Identify which cell holds the provided text, then report its [X, Y] central coordinate. 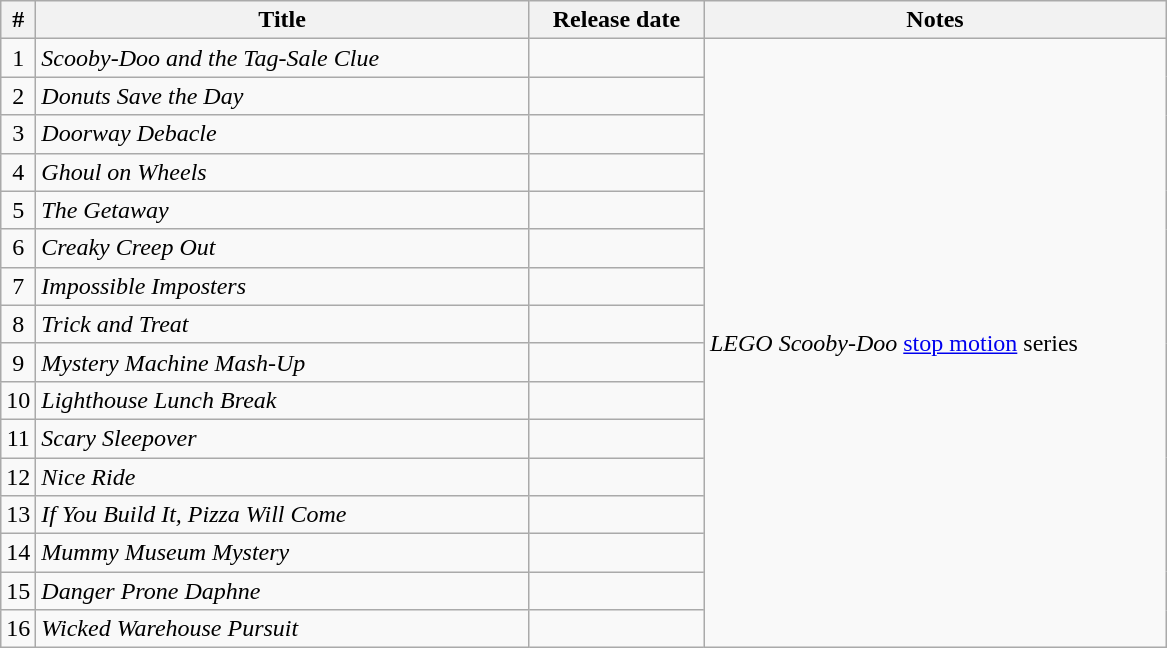
# [18, 20]
4 [18, 172]
Trick and Treat [282, 324]
Donuts Save the Day [282, 96]
Mummy Museum Mystery [282, 553]
2 [18, 96]
16 [18, 629]
14 [18, 553]
13 [18, 515]
1 [18, 58]
9 [18, 362]
Nice Ride [282, 477]
10 [18, 400]
Doorway Debacle [282, 134]
If You Build It, Pizza Will Come [282, 515]
Impossible Imposters [282, 286]
6 [18, 248]
Scary Sleepover [282, 438]
LEGO Scooby-Doo stop motion series [934, 344]
11 [18, 438]
The Getaway [282, 210]
12 [18, 477]
15 [18, 591]
Release date [616, 20]
Ghoul on Wheels [282, 172]
Wicked Warehouse Pursuit [282, 629]
Danger Prone Daphne [282, 591]
8 [18, 324]
Mystery Machine Mash-Up [282, 362]
3 [18, 134]
5 [18, 210]
Title [282, 20]
Lighthouse Lunch Break [282, 400]
7 [18, 286]
Scooby-Doo and the Tag-Sale Clue [282, 58]
Notes [934, 20]
Creaky Creep Out [282, 248]
